Extract the [X, Y] coordinate from the center of the cell holding the provided text.  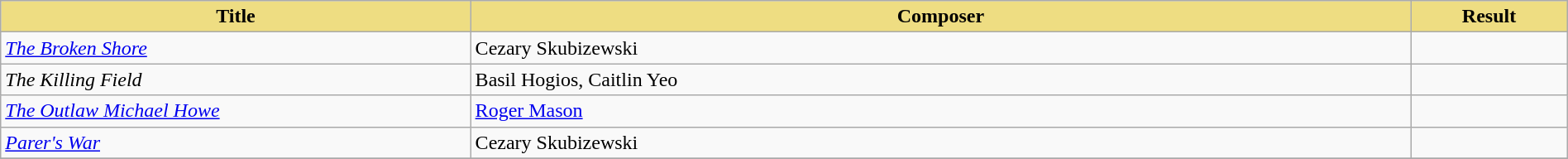
Result [1489, 17]
The Broken Shore [236, 48]
Roger Mason [941, 111]
Title [236, 17]
The Outlaw Michael Howe [236, 111]
Basil Hogios, Caitlin Yeo [941, 79]
The Killing Field [236, 79]
Composer [941, 17]
Parer's War [236, 142]
